Scan for the cell matching the given text and deliver its (x, y) coordinate at center. 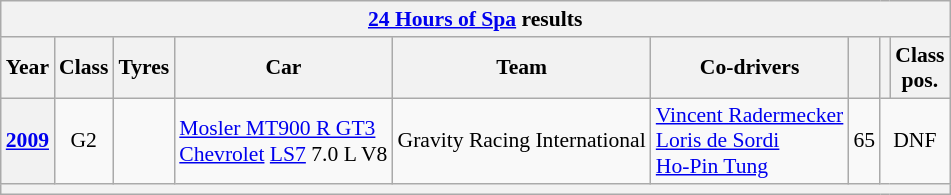
Co-drivers (750, 68)
G2 (84, 142)
DNF (914, 142)
Tyres (144, 68)
Car (283, 68)
65 (864, 142)
Team (521, 68)
Class (84, 68)
24 Hours of Spa results (476, 19)
Classpos. (920, 68)
Year (28, 68)
2009 (28, 142)
Mosler MT900 R GT3Chevrolet LS7 7.0 L V8 (283, 142)
Vincent Radermecker Loris de Sordi Ho-Pin Tung (750, 142)
Gravity Racing International (521, 142)
